Detect which cell encompasses the target text, then output its (x, y) center coordinate. 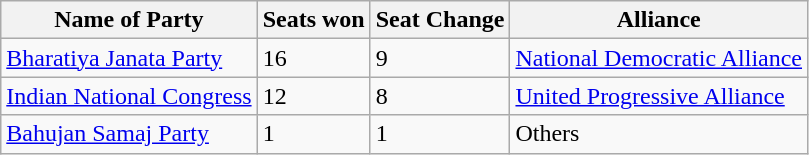
Seats won (314, 20)
9 (440, 58)
Bharatiya Janata Party (129, 58)
16 (314, 58)
Name of Party (129, 20)
National Democratic Alliance (659, 58)
Others (659, 134)
Bahujan Samaj Party (129, 134)
8 (440, 96)
United Progressive Alliance (659, 96)
Indian National Congress (129, 96)
Seat Change (440, 20)
12 (314, 96)
Alliance (659, 20)
